Locate the cell with the specified text and output its [x, y] center coordinate. 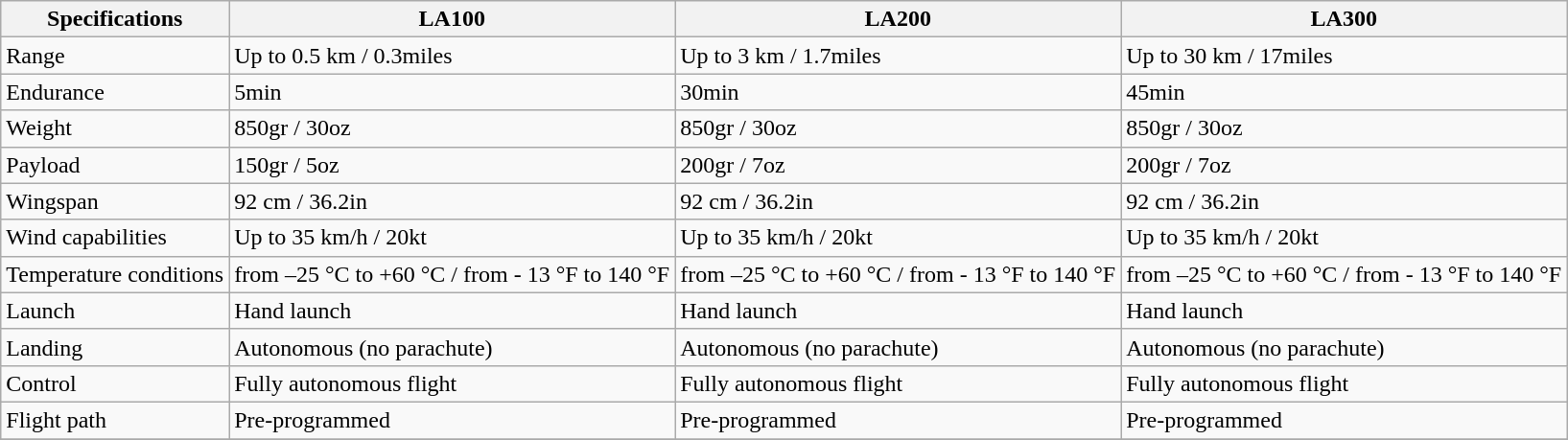
5min [453, 92]
Endurance [115, 92]
Up to 3 km / 1.7miles [898, 56]
Up to 0.5 km / 0.3miles [453, 56]
Landing [115, 347]
Range [115, 56]
150gr / 5oz [453, 165]
LA100 [453, 19]
Launch [115, 311]
Control [115, 383]
Wingspan [115, 201]
Up to 30 km / 17miles [1345, 56]
Wind capabilities [115, 238]
LA300 [1345, 19]
Payload [115, 165]
Weight [115, 128]
45min [1345, 92]
LA200 [898, 19]
Flight path [115, 420]
30min [898, 92]
Specifications [115, 19]
Temperature conditions [115, 274]
